Provide the [X, Y] coordinate of the cell's center where the given text is located.  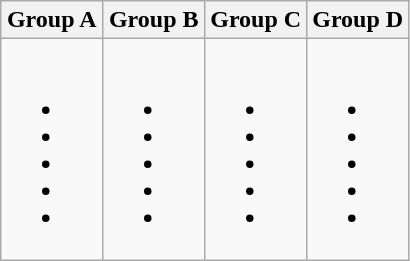
Group D [358, 20]
Group C [256, 20]
Group B [154, 20]
Group A [52, 20]
